From the cell containing the given text, extract its center point as (X, Y) coordinate. 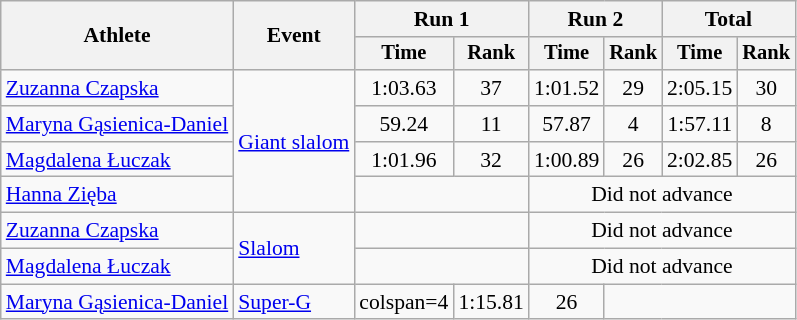
1:00.89 (566, 160)
30 (766, 88)
37 (490, 88)
Giant slalom (294, 141)
1:03.63 (404, 88)
1:57.11 (700, 124)
4 (633, 124)
59.24 (404, 124)
Slalom (294, 248)
32 (490, 160)
Athlete (117, 36)
Run 1 (442, 19)
Event (294, 36)
1:01.52 (566, 88)
Run 2 (596, 19)
29 (633, 88)
Super-G (294, 302)
11 (490, 124)
57.87 (566, 124)
Hanna Zięba (117, 195)
2:05.15 (700, 88)
1:01.96 (404, 160)
colspan=4 (404, 302)
2:02.85 (700, 160)
1:15.81 (490, 302)
Total (728, 19)
8 (766, 124)
